Locate the cell with the specified text and output its [x, y] center coordinate. 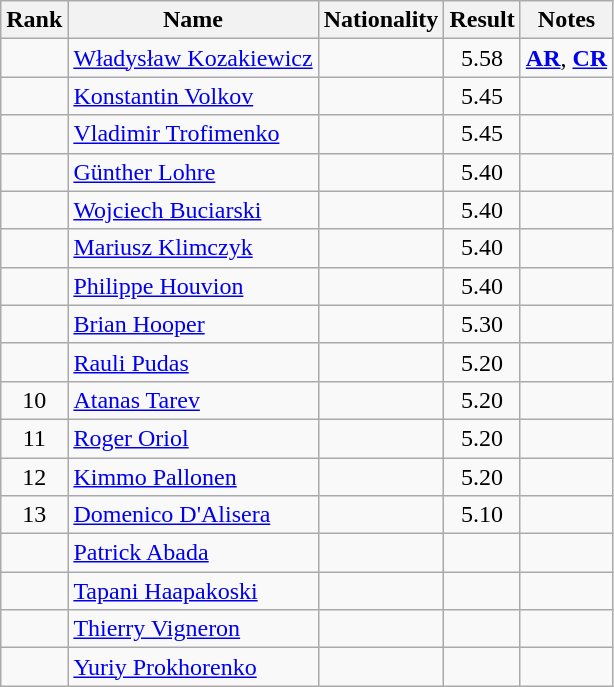
Brian Hooper [193, 324]
13 [34, 515]
Vladimir Trofimenko [193, 134]
5.30 [482, 324]
Konstantin Volkov [193, 96]
Rauli Pudas [193, 362]
5.58 [482, 58]
Wojciech Buciarski [193, 210]
Name [193, 20]
Nationality [381, 20]
12 [34, 477]
10 [34, 400]
5.10 [482, 515]
Result [482, 20]
Patrick Abada [193, 553]
Thierry Vigneron [193, 629]
Günther Lohre [193, 172]
Kimmo Pallonen [193, 477]
AR, CR [566, 58]
Rank [34, 20]
Yuriy Prokhorenko [193, 667]
Atanas Tarev [193, 400]
Władysław Kozakiewicz [193, 58]
Mariusz Klimczyk [193, 248]
Domenico D'Alisera [193, 515]
11 [34, 438]
Philippe Houvion [193, 286]
Tapani Haapakoski [193, 591]
Notes [566, 20]
Roger Oriol [193, 438]
